Determine the (x, y) coordinate at the center of the cell enclosing the given text.  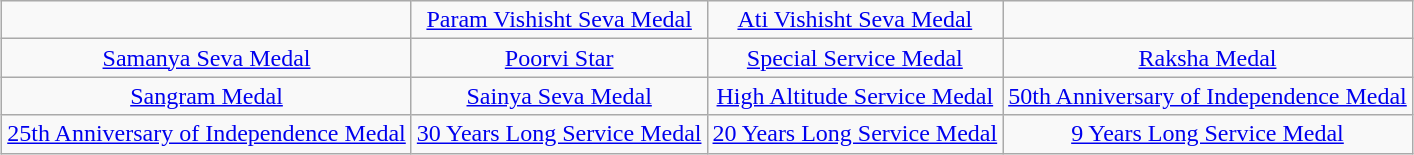
Samanya Seva Medal (207, 58)
Ati Vishisht Seva Medal (855, 20)
Sangram Medal (207, 96)
Poorvi Star (559, 58)
Raksha Medal (1208, 58)
High Altitude Service Medal (855, 96)
Param Vishisht Seva Medal (559, 20)
50th Anniversary of Independence Medal (1208, 96)
Sainya Seva Medal (559, 96)
20 Years Long Service Medal (855, 134)
25th Anniversary of Independence Medal (207, 134)
Special Service Medal (855, 58)
9 Years Long Service Medal (1208, 134)
30 Years Long Service Medal (559, 134)
